Find where the given text appears and provide that cell's center as (X, Y) coordinate. 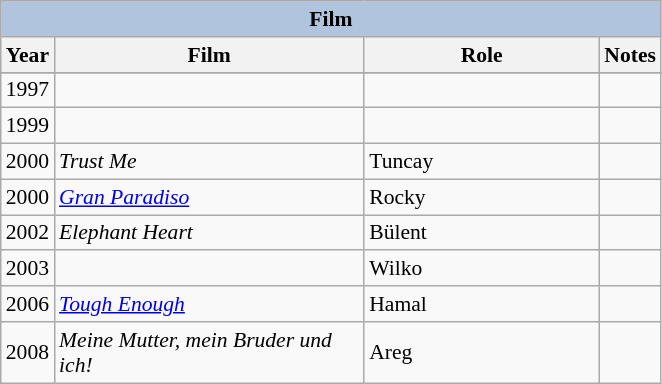
Notes (630, 55)
2008 (28, 352)
Tough Enough (209, 304)
2002 (28, 233)
Hamal (482, 304)
Tuncay (482, 162)
Year (28, 55)
Areg (482, 352)
2006 (28, 304)
Trust Me (209, 162)
Bülent (482, 233)
1999 (28, 126)
Elephant Heart (209, 233)
Gran Paradiso (209, 197)
2003 (28, 269)
Wilko (482, 269)
Meine Mutter, mein Bruder und ich! (209, 352)
Role (482, 55)
Rocky (482, 197)
1997 (28, 90)
